Return the (x, y) coordinate for the center point of the cell that contains the specified text.  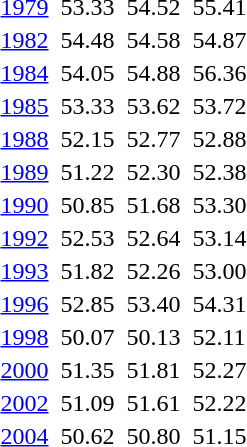
51.81 (154, 370)
51.61 (154, 403)
52.85 (88, 304)
54.05 (88, 73)
50.85 (88, 205)
51.82 (88, 271)
51.35 (88, 370)
52.15 (88, 139)
51.09 (88, 403)
53.40 (154, 304)
52.30 (154, 172)
54.88 (154, 73)
53.62 (154, 106)
52.77 (154, 139)
52.53 (88, 238)
50.13 (154, 337)
51.22 (88, 172)
54.48 (88, 40)
53.33 (88, 106)
54.58 (154, 40)
52.64 (154, 238)
52.26 (154, 271)
50.07 (88, 337)
51.68 (154, 205)
